Return the (x, y) coordinate for the center point of the cell that contains the specified text.  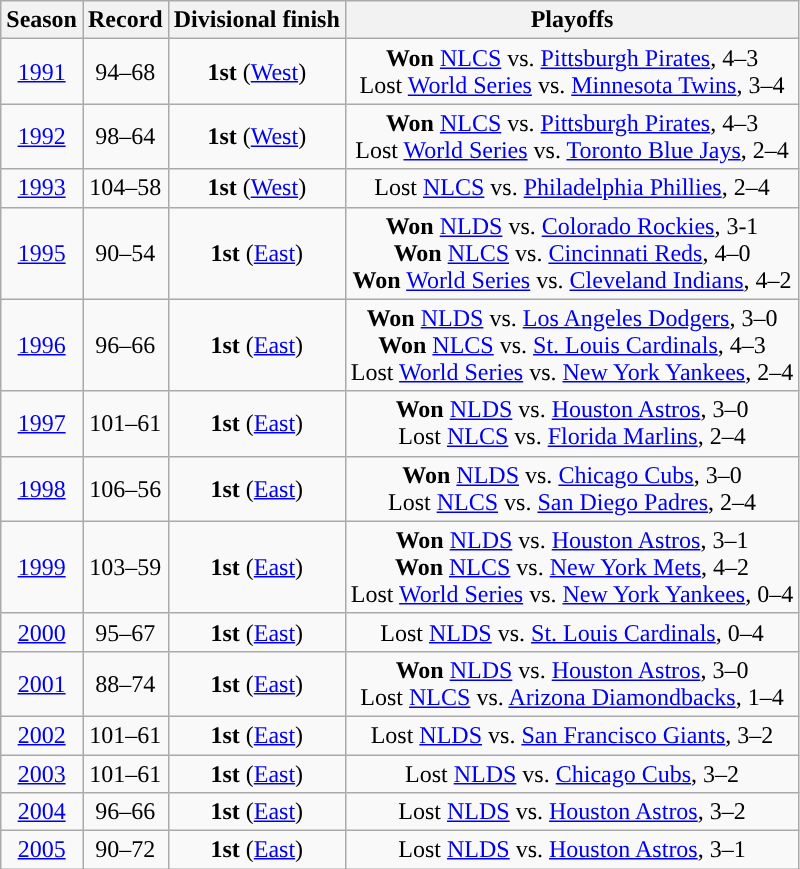
Won NLDS vs. Houston Astros, 3–0Lost NLCS vs. Arizona Diamondbacks, 1–4 (572, 684)
Won NLDS vs. Colorado Rockies, 3-1Won NLCS vs. Cincinnati Reds, 4–0Won World Series vs. Cleveland Indians, 4–2 (572, 253)
Lost NLDS vs. Houston Astros, 3–1 (572, 850)
Won NLCS vs. Pittsburgh Pirates, 4–3Lost World Series vs. Minnesota Twins, 3–4 (572, 72)
Lost NLDS vs. San Francisco Giants, 3–2 (572, 735)
1993 (42, 188)
1999 (42, 567)
Playoffs (572, 20)
2002 (42, 735)
Season (42, 20)
Lost NLCS vs. Philadelphia Phillies, 2–4 (572, 188)
95–67 (125, 632)
2001 (42, 684)
Divisional finish (256, 20)
Lost NLDS vs. St. Louis Cardinals, 0–4 (572, 632)
Won NLDS vs. Houston Astros, 3–0Lost NLCS vs. Florida Marlins, 2–4 (572, 424)
Record (125, 20)
90–54 (125, 253)
Won NLDS vs. Los Angeles Dodgers, 3–0Won NLCS vs. St. Louis Cardinals, 4–3Lost World Series vs. New York Yankees, 2–4 (572, 345)
1995 (42, 253)
1996 (42, 345)
2005 (42, 850)
98–64 (125, 136)
2004 (42, 812)
Won NLDS vs. Chicago Cubs, 3–0Lost NLCS vs. San Diego Padres, 2–4 (572, 488)
94–68 (125, 72)
Won NLDS vs. Houston Astros, 3–1Won NLCS vs. New York Mets, 4–2Lost World Series vs. New York Yankees, 0–4 (572, 567)
1992 (42, 136)
Lost NLDS vs. Houston Astros, 3–2 (572, 812)
103–59 (125, 567)
Lost NLDS vs. Chicago Cubs, 3–2 (572, 773)
106–56 (125, 488)
1998 (42, 488)
2000 (42, 632)
104–58 (125, 188)
90–72 (125, 850)
1997 (42, 424)
2003 (42, 773)
Won NLCS vs. Pittsburgh Pirates, 4–3Lost World Series vs. Toronto Blue Jays, 2–4 (572, 136)
88–74 (125, 684)
1991 (42, 72)
